Provide the (x, y) coordinate of the cell's center where the given text is located.  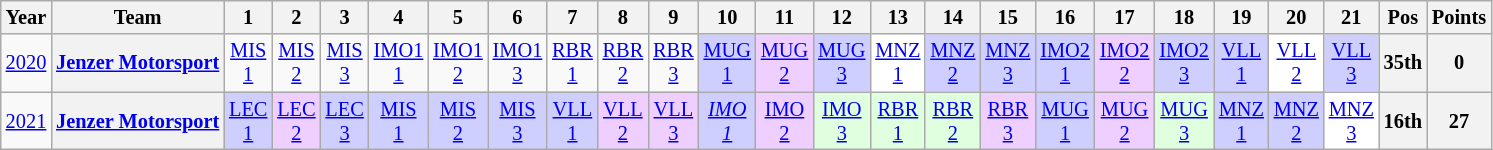
35th (1403, 63)
2 (296, 17)
16 (1065, 17)
LEC1 (248, 121)
7 (572, 17)
0 (1459, 63)
27 (1459, 121)
IMO3 (842, 121)
2020 (26, 63)
Points (1459, 17)
LEC2 (296, 121)
2021 (26, 121)
16th (1403, 121)
3 (344, 17)
10 (728, 17)
IMO2 (784, 121)
13 (898, 17)
19 (1242, 17)
Year (26, 17)
21 (1352, 17)
5 (458, 17)
LEC3 (344, 121)
IMO12 (458, 63)
Team (138, 17)
Pos (1403, 17)
11 (784, 17)
IMO11 (399, 63)
14 (952, 17)
1 (248, 17)
8 (623, 17)
15 (1008, 17)
17 (1125, 17)
IMO21 (1065, 63)
4 (399, 17)
IMO23 (1184, 63)
9 (673, 17)
IMO13 (518, 63)
IMO1 (728, 121)
20 (1296, 17)
18 (1184, 17)
IMO22 (1125, 63)
6 (518, 17)
12 (842, 17)
